Capture the cell that displays the provided text and extract its (X, Y) central coordinate. 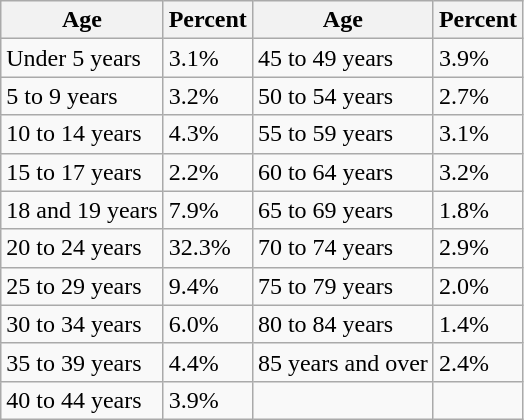
6.0% (208, 324)
4.3% (208, 134)
25 to 29 years (82, 286)
9.4% (208, 286)
1.4% (478, 324)
65 to 69 years (342, 210)
85 years and over (342, 362)
2.9% (478, 248)
80 to 84 years (342, 324)
5 to 9 years (82, 96)
50 to 54 years (342, 96)
18 and 19 years (82, 210)
35 to 39 years (82, 362)
15 to 17 years (82, 172)
55 to 59 years (342, 134)
10 to 14 years (82, 134)
20 to 24 years (82, 248)
2.0% (478, 286)
30 to 34 years (82, 324)
Under 5 years (82, 58)
4.4% (208, 362)
2.7% (478, 96)
60 to 64 years (342, 172)
7.9% (208, 210)
1.8% (478, 210)
75 to 79 years (342, 286)
45 to 49 years (342, 58)
40 to 44 years (82, 400)
2.4% (478, 362)
2.2% (208, 172)
32.3% (208, 248)
70 to 74 years (342, 248)
